Detect which cell encompasses the target text, then output its (x, y) center coordinate. 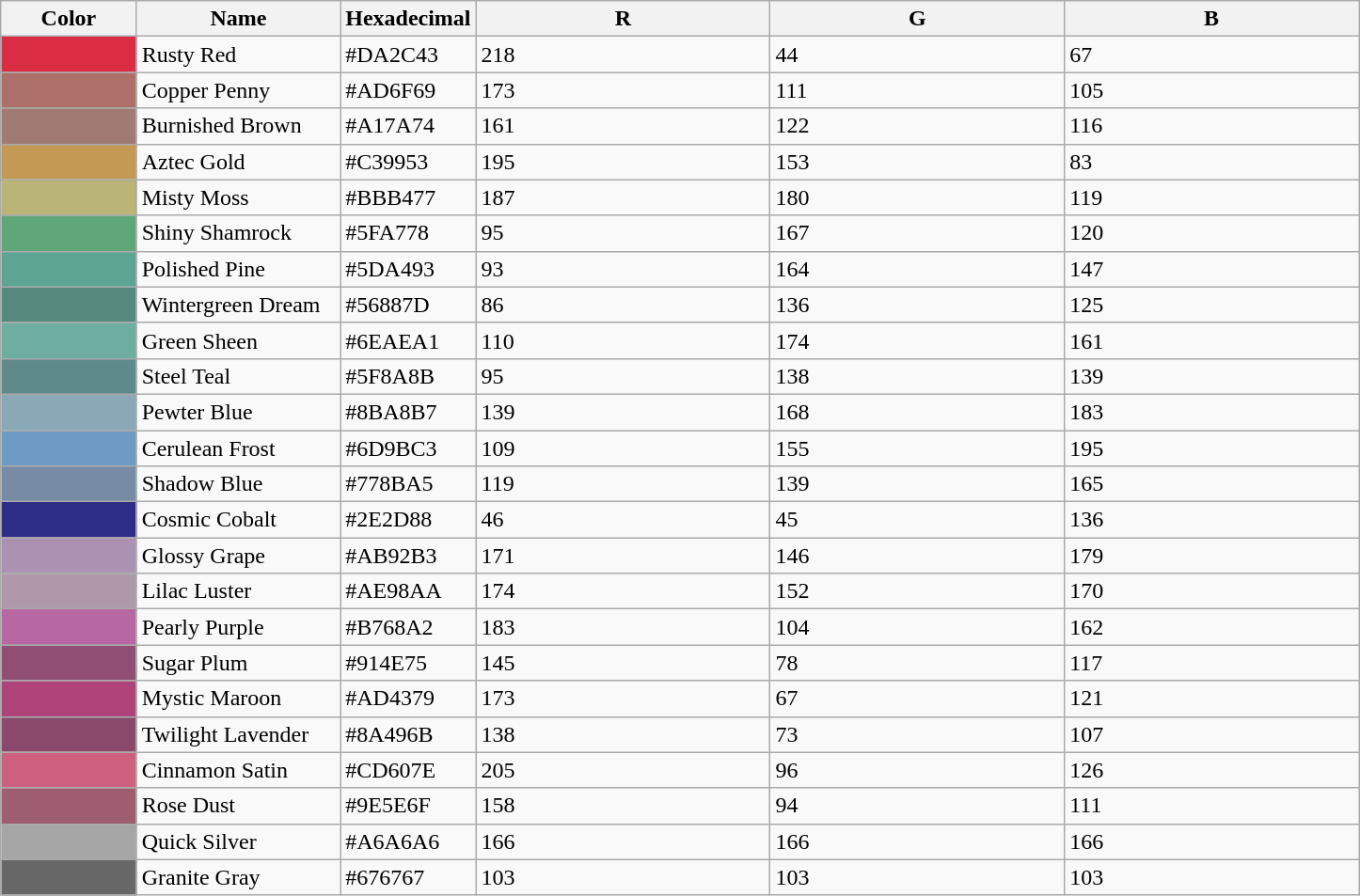
R (623, 19)
105 (1211, 90)
93 (623, 269)
#6EAEA1 (408, 340)
Lilac Luster (239, 591)
Rusty Red (239, 55)
G (918, 19)
#8BA8B7 (408, 412)
107 (1211, 734)
218 (623, 55)
#DA2C43 (408, 55)
Pearly Purple (239, 627)
#778BA5 (408, 484)
164 (918, 269)
#8A496B (408, 734)
#676767 (408, 877)
#AB92B3 (408, 556)
Granite Gray (239, 877)
Pewter Blue (239, 412)
116 (1211, 126)
Shadow Blue (239, 484)
#5FA778 (408, 233)
#CD607E (408, 770)
Cosmic Cobalt (239, 520)
#BBB477 (408, 197)
#AD4379 (408, 699)
#AD6F69 (408, 90)
147 (1211, 269)
162 (1211, 627)
#A6A6A6 (408, 841)
45 (918, 520)
Quick Silver (239, 841)
#5DA493 (408, 269)
Wintergreen Dream (239, 305)
#2E2D88 (408, 520)
94 (918, 806)
Cerulean Frost (239, 448)
146 (918, 556)
171 (623, 556)
Green Sheen (239, 340)
Name (239, 19)
205 (623, 770)
Rose Dust (239, 806)
#AE98AA (408, 591)
73 (918, 734)
Steel Teal (239, 376)
#B768A2 (408, 627)
Mystic Maroon (239, 699)
168 (918, 412)
170 (1211, 591)
Hexadecimal (408, 19)
125 (1211, 305)
96 (918, 770)
165 (1211, 484)
Glossy Grape (239, 556)
#A17A74 (408, 126)
104 (918, 627)
83 (1211, 162)
145 (623, 663)
Color (69, 19)
158 (623, 806)
86 (623, 305)
Copper Penny (239, 90)
Shiny Shamrock (239, 233)
#5F8A8B (408, 376)
Aztec Gold (239, 162)
117 (1211, 663)
153 (918, 162)
110 (623, 340)
#C39953 (408, 162)
Burnished Brown (239, 126)
126 (1211, 770)
187 (623, 197)
179 (1211, 556)
Twilight Lavender (239, 734)
46 (623, 520)
155 (918, 448)
109 (623, 448)
Sugar Plum (239, 663)
180 (918, 197)
120 (1211, 233)
152 (918, 591)
#6D9BC3 (408, 448)
167 (918, 233)
44 (918, 55)
#56887D (408, 305)
#914E75 (408, 663)
Cinnamon Satin (239, 770)
Polished Pine (239, 269)
122 (918, 126)
78 (918, 663)
B (1211, 19)
121 (1211, 699)
Misty Moss (239, 197)
#9E5E6F (408, 806)
